Identify which cell holds the provided text, then report its (x, y) central coordinate. 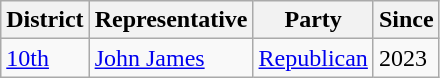
2023 (406, 58)
Since (406, 20)
Party (313, 20)
John James (171, 58)
Representative (171, 20)
Republican (313, 58)
District (45, 20)
10th (45, 58)
